From the cell containing the given text, extract its center point as (x, y) coordinate. 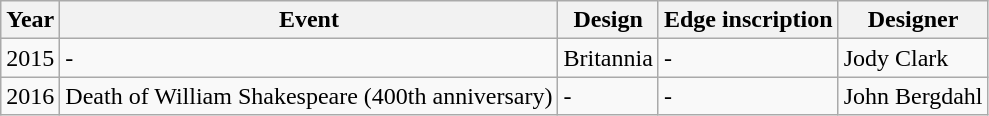
2016 (30, 96)
2015 (30, 58)
Designer (913, 20)
Death of William Shakespeare (400th anniversary) (309, 96)
Britannia (608, 58)
Design (608, 20)
Edge inscription (748, 20)
Jody Clark (913, 58)
Year (30, 20)
Event (309, 20)
John Bergdahl (913, 96)
